Find where the given text appears and provide that cell's center as [X, Y] coordinate. 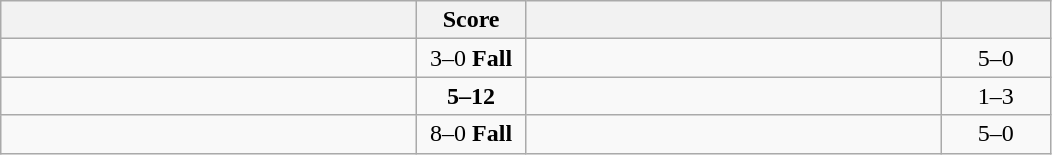
3–0 Fall [472, 58]
5–12 [472, 96]
8–0 Fall [472, 134]
1–3 [996, 96]
Score [472, 20]
